Find where the given text appears and provide that cell's center as (x, y) coordinate. 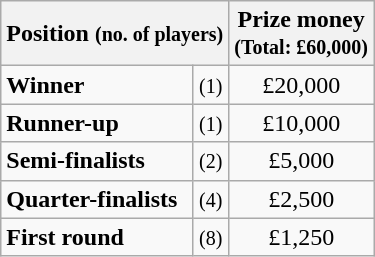
(8) (211, 237)
Prize money(Total: £60,000) (302, 34)
First round (97, 237)
£20,000 (302, 85)
£1,250 (302, 237)
Position (no. of players) (115, 34)
Winner (97, 85)
(4) (211, 199)
£2,500 (302, 199)
Semi-finalists (97, 161)
Runner-up (97, 123)
£5,000 (302, 161)
(2) (211, 161)
Quarter-finalists (97, 199)
£10,000 (302, 123)
